Extract the (x, y) coordinate from the center of the cell holding the provided text.  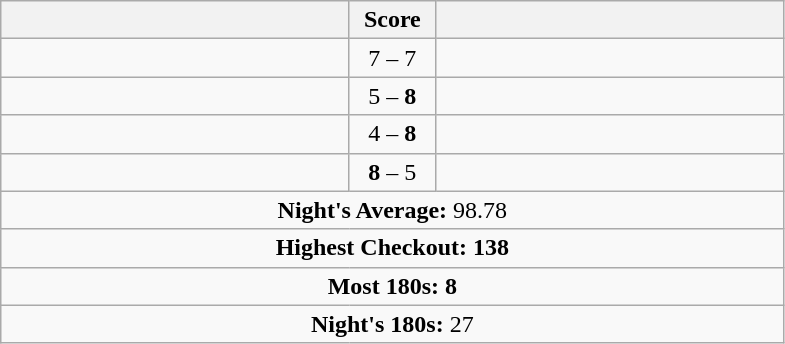
7 – 7 (392, 58)
8 – 5 (392, 172)
4 – 8 (392, 134)
5 – 8 (392, 96)
Most 180s: 8 (392, 286)
Score (392, 20)
Night's 180s: 27 (392, 324)
Night's Average: 98.78 (392, 210)
Highest Checkout: 138 (392, 248)
